Return the (X, Y) coordinate for the center point of the cell that contains the specified text.  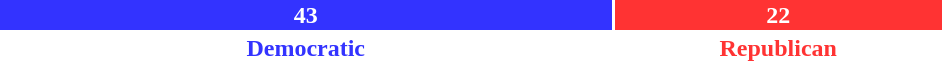
43 (306, 15)
22 (778, 15)
